Scan for the cell matching the given text and deliver its (X, Y) coordinate at center. 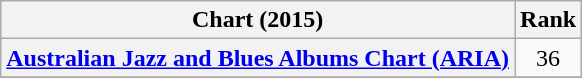
Chart (2015) (258, 20)
Australian Jazz and Blues Albums Chart (ARIA) (258, 58)
36 (548, 58)
Rank (548, 20)
